For the text-containing cell, return its midpoint in [x, y] coordinate format. 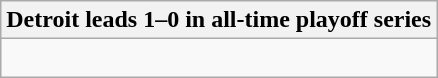
Detroit leads 1–0 in all-time playoff series [219, 20]
